Capture the cell that displays the provided text and extract its [x, y] central coordinate. 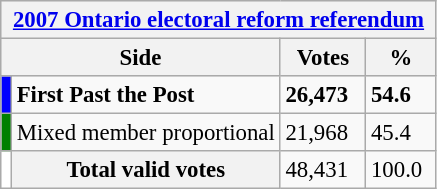
48,431 [323, 170]
% [402, 58]
45.4 [402, 133]
2007 Ontario electoral reform referendum [219, 20]
26,473 [323, 95]
21,968 [323, 133]
100.0 [402, 170]
Votes [323, 58]
Side [140, 58]
54.6 [402, 95]
Mixed member proportional [146, 133]
Total valid votes [146, 170]
First Past the Post [146, 95]
